Scan for the cell matching the given text and deliver its (X, Y) coordinate at center. 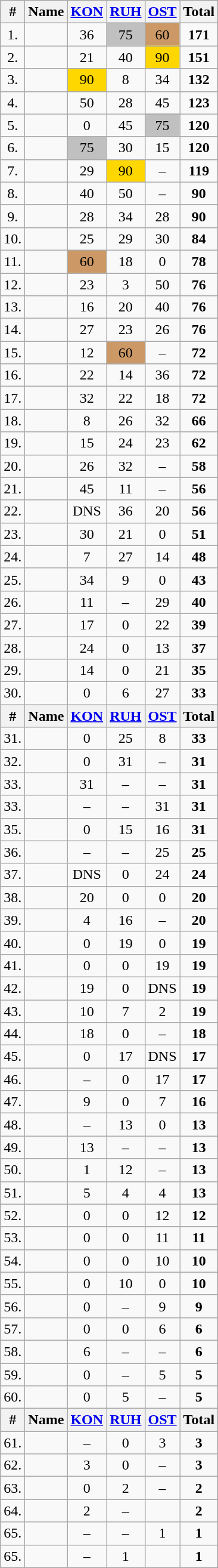
61. (13, 1443)
55. (13, 1283)
12. (13, 285)
56. (13, 1306)
26. (13, 602)
171 (199, 35)
48 (199, 557)
58. (13, 1351)
28. (13, 647)
123 (199, 103)
43 (199, 579)
50. (13, 1170)
46. (13, 1079)
44. (13, 1034)
16. (13, 375)
45. (13, 1057)
66 (199, 421)
5. (13, 125)
151 (199, 57)
19. (13, 443)
38. (13, 897)
13. (13, 307)
53. (13, 1238)
47. (13, 1102)
132 (199, 80)
64. (13, 1511)
4. (13, 103)
9. (13, 216)
10. (13, 239)
51. (13, 1193)
15. (13, 353)
25. (13, 579)
1. (13, 35)
30. (13, 693)
35. (13, 829)
20. (13, 466)
57. (13, 1329)
22. (13, 511)
2. (13, 57)
39. (13, 920)
36. (13, 852)
14. (13, 330)
23. (13, 534)
42. (13, 988)
54. (13, 1261)
62. (13, 1465)
8. (13, 193)
37. (13, 875)
60. (13, 1397)
58 (199, 466)
3. (13, 80)
32. (13, 761)
31. (13, 739)
48. (13, 1125)
21. (13, 489)
24. (13, 557)
27. (13, 625)
59. (13, 1374)
49. (13, 1147)
63. (13, 1488)
52. (13, 1215)
39 (199, 625)
17. (13, 398)
40. (13, 943)
43. (13, 1011)
84 (199, 239)
6. (13, 148)
11. (13, 261)
41. (13, 965)
119 (199, 171)
37 (199, 647)
35 (199, 671)
51 (199, 534)
78 (199, 261)
18. (13, 421)
29. (13, 671)
62 (199, 443)
7. (13, 171)
